Detect which cell encompasses the target text, then output its (X, Y) center coordinate. 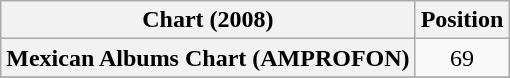
Chart (2008) (208, 20)
Position (462, 20)
Mexican Albums Chart (AMPROFON) (208, 58)
69 (462, 58)
